Provide the [x, y] coordinate of the cell's center where the given text is located.  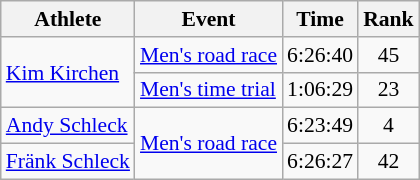
1:06:29 [320, 90]
Time [320, 19]
Event [208, 19]
4 [388, 126]
42 [388, 162]
6:26:27 [320, 162]
6:23:49 [320, 126]
Men's time trial [208, 90]
Fränk Schleck [68, 162]
Andy Schleck [68, 126]
Athlete [68, 19]
45 [388, 55]
Kim Kirchen [68, 72]
Rank [388, 19]
23 [388, 90]
6:26:40 [320, 55]
